Provide the [X, Y] coordinate of the cell's center where the given text is located.  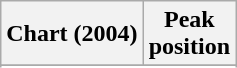
Chart (2004) [72, 34]
Peakposition [189, 34]
